Output the (x, y) coordinate of the center of the cell containing the given text.  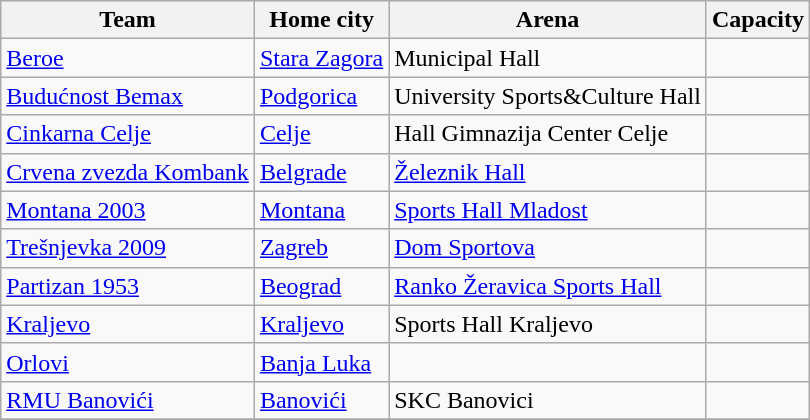
Belgrade (321, 172)
University Sports&Culture Hall (548, 96)
Budućnost Bemax (128, 96)
Cinkarna Celje (128, 134)
Dom Sportova (548, 248)
Municipal Hall (548, 58)
Montana (321, 210)
Hall Gimnazija Center Celje (548, 134)
Stara Zagora (321, 58)
Beograd (321, 286)
Ranko Žeravica Sports Hall (548, 286)
Banja Luka (321, 362)
Montana 2003 (128, 210)
SKC Banovici (548, 400)
Zagreb (321, 248)
Celje (321, 134)
Trešnjevka 2009 (128, 248)
Sports Hall Kraljevo (548, 324)
Železnik Hall (548, 172)
Team (128, 20)
Sports Hall Mladost (548, 210)
Orlovi (128, 362)
Crvena zvezda Kombank (128, 172)
Home city (321, 20)
Arena (548, 20)
Beroe (128, 58)
Capacity (758, 20)
Partizan 1953 (128, 286)
Podgorica (321, 96)
Banovići (321, 400)
RMU Banovići (128, 400)
